Extract the (x, y) coordinate from the center of the cell holding the provided text.  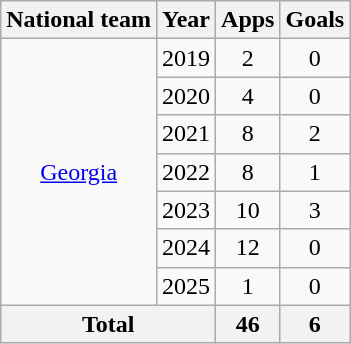
Year (186, 20)
Georgia (79, 172)
2022 (186, 172)
2023 (186, 210)
4 (248, 96)
Apps (248, 20)
12 (248, 248)
2024 (186, 248)
6 (315, 324)
Total (108, 324)
Goals (315, 20)
3 (315, 210)
2025 (186, 286)
46 (248, 324)
National team (79, 20)
10 (248, 210)
2020 (186, 96)
2019 (186, 58)
2021 (186, 134)
